For the text-containing cell, return its midpoint in (X, Y) coordinate format. 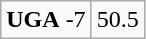
UGA -7 (46, 19)
50.5 (118, 19)
